Find where the given text appears and provide that cell's center as (x, y) coordinate. 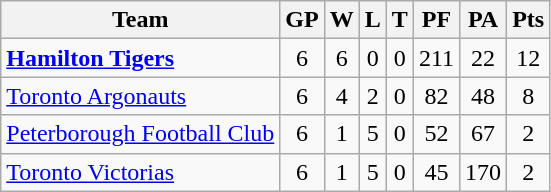
211 (436, 58)
8 (528, 96)
Hamilton Tigers (140, 58)
67 (484, 134)
PF (436, 20)
Peterborough Football Club (140, 134)
22 (484, 58)
T (400, 20)
52 (436, 134)
82 (436, 96)
Pts (528, 20)
GP (302, 20)
4 (342, 96)
Toronto Victorias (140, 172)
Team (140, 20)
48 (484, 96)
L (372, 20)
Toronto Argonauts (140, 96)
45 (436, 172)
PA (484, 20)
12 (528, 58)
170 (484, 172)
W (342, 20)
